Return the [X, Y] coordinate for the center point of the cell that contains the specified text.  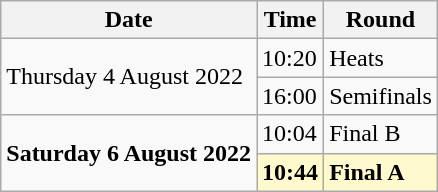
Semifinals [381, 96]
Time [290, 20]
Saturday 6 August 2022 [129, 153]
Final A [381, 172]
Thursday 4 August 2022 [129, 77]
Date [129, 20]
Heats [381, 58]
16:00 [290, 96]
10:04 [290, 134]
Final B [381, 134]
10:44 [290, 172]
10:20 [290, 58]
Round [381, 20]
